Output the [X, Y] coordinate of the center of the cell containing the given text.  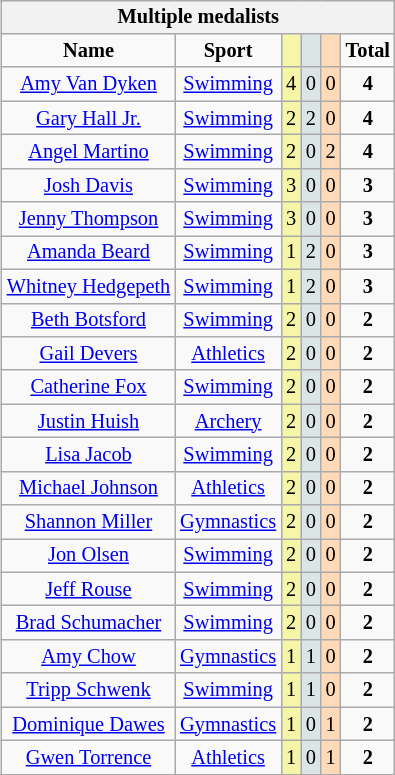
Justin Huish [88, 421]
Gail Devers [88, 354]
Catherine Fox [88, 387]
Gary Hall Jr. [88, 118]
Dominique Dawes [88, 724]
Amanda Beard [88, 253]
Multiple medalists [198, 17]
Total [368, 51]
Whitney Hedgepeth [88, 286]
Tripp Schwenk [88, 690]
Lisa Jacob [88, 455]
Jenny Thompson [88, 219]
Sport [228, 51]
Jon Olsen [88, 556]
Michael Johnson [88, 488]
Amy Van Dyken [88, 84]
Jeff Rouse [88, 589]
Shannon Miller [88, 522]
Archery [228, 421]
Josh Davis [88, 185]
Name [88, 51]
Angel Martino [88, 152]
Beth Botsford [88, 320]
Gwen Torrence [88, 758]
Amy Chow [88, 657]
Brad Schumacher [88, 623]
